Extract the [x, y] coordinate from the center of the cell holding the provided text.  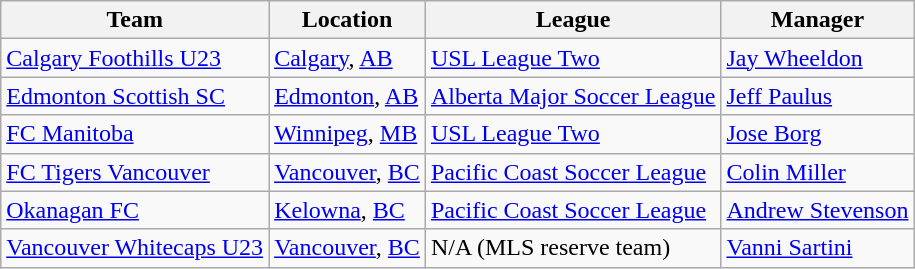
Andrew Stevenson [818, 210]
Location [348, 20]
Calgary, AB [348, 58]
Edmonton Scottish SC [135, 96]
League [573, 20]
Jeff Paulus [818, 96]
Vanni Sartini [818, 248]
Winnipeg, MB [348, 134]
Jay Wheeldon [818, 58]
Alberta Major Soccer League [573, 96]
Vancouver Whitecaps U23 [135, 248]
Jose Borg [818, 134]
Edmonton, AB [348, 96]
Kelowna, BC [348, 210]
N/A (MLS reserve team) [573, 248]
FC Tigers Vancouver [135, 172]
Calgary Foothills U23 [135, 58]
Colin Miller [818, 172]
Okanagan FC [135, 210]
FC Manitoba [135, 134]
Team [135, 20]
Manager [818, 20]
